Output the (x, y) coordinate of the center of the cell containing the given text.  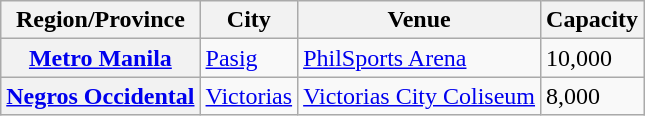
Capacity (592, 20)
PhilSports Arena (420, 58)
Metro Manila (100, 58)
Venue (420, 20)
Victorias (249, 96)
Region/Province (100, 20)
10,000 (592, 58)
Pasig (249, 58)
City (249, 20)
Negros Occidental (100, 96)
Victorias City Coliseum (420, 96)
8,000 (592, 96)
